Return the [x, y] coordinate for the center point of the cell that contains the specified text.  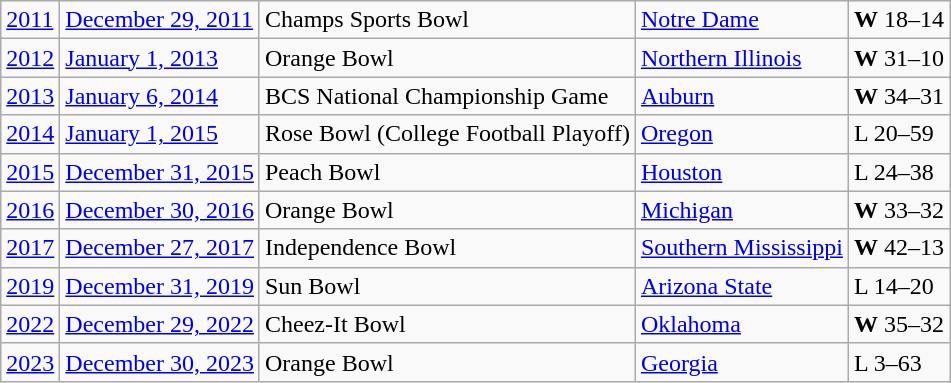
W 18–14 [900, 20]
2014 [30, 134]
W 42–13 [900, 248]
December 31, 2015 [160, 172]
January 1, 2013 [160, 58]
Auburn [742, 96]
January 6, 2014 [160, 96]
Georgia [742, 362]
W 33–32 [900, 210]
2022 [30, 324]
Oregon [742, 134]
2012 [30, 58]
Arizona State [742, 286]
W 34–31 [900, 96]
Champs Sports Bowl [447, 20]
2019 [30, 286]
December 29, 2011 [160, 20]
Northern Illinois [742, 58]
Oklahoma [742, 324]
L 24–38 [900, 172]
2016 [30, 210]
W 35–32 [900, 324]
W 31–10 [900, 58]
L 3–63 [900, 362]
Houston [742, 172]
Notre Dame [742, 20]
Southern Mississippi [742, 248]
Peach Bowl [447, 172]
2017 [30, 248]
Michigan [742, 210]
Sun Bowl [447, 286]
January 1, 2015 [160, 134]
2023 [30, 362]
L 14–20 [900, 286]
December 30, 2016 [160, 210]
BCS National Championship Game [447, 96]
December 31, 2019 [160, 286]
L 20–59 [900, 134]
December 30, 2023 [160, 362]
December 27, 2017 [160, 248]
2013 [30, 96]
Cheez-It Bowl [447, 324]
Rose Bowl (College Football Playoff) [447, 134]
Independence Bowl [447, 248]
2015 [30, 172]
December 29, 2022 [160, 324]
2011 [30, 20]
